Search for the cell housing the specified text and yield its [x, y] center coordinate. 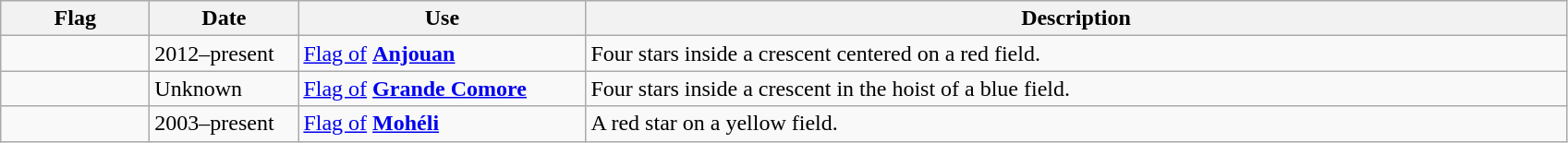
Four stars inside a crescent in the hoist of a blue field. [1076, 89]
Flag of Anjouan [442, 54]
2012–present [224, 54]
Unknown [224, 89]
Flag of Grande Comore [442, 89]
Date [224, 18]
A red star on a yellow field. [1076, 124]
Flag [76, 18]
2003–present [224, 124]
Description [1076, 18]
Use [442, 18]
Flag of Mohéli [442, 124]
Four stars inside a crescent centered on a red field. [1076, 54]
